Identify which cell holds the provided text, then report its (x, y) central coordinate. 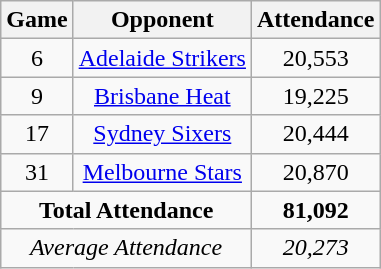
Brisbane Heat (162, 96)
9 (37, 96)
17 (37, 134)
6 (37, 58)
Average Attendance (126, 248)
20,870 (315, 172)
Adelaide Strikers (162, 58)
20,553 (315, 58)
Opponent (162, 20)
Sydney Sixers (162, 134)
Attendance (315, 20)
20,273 (315, 248)
81,092 (315, 210)
Game (37, 20)
31 (37, 172)
20,444 (315, 134)
Total Attendance (126, 210)
19,225 (315, 96)
Melbourne Stars (162, 172)
